Extract the (X, Y) coordinate from the center of the cell holding the provided text.  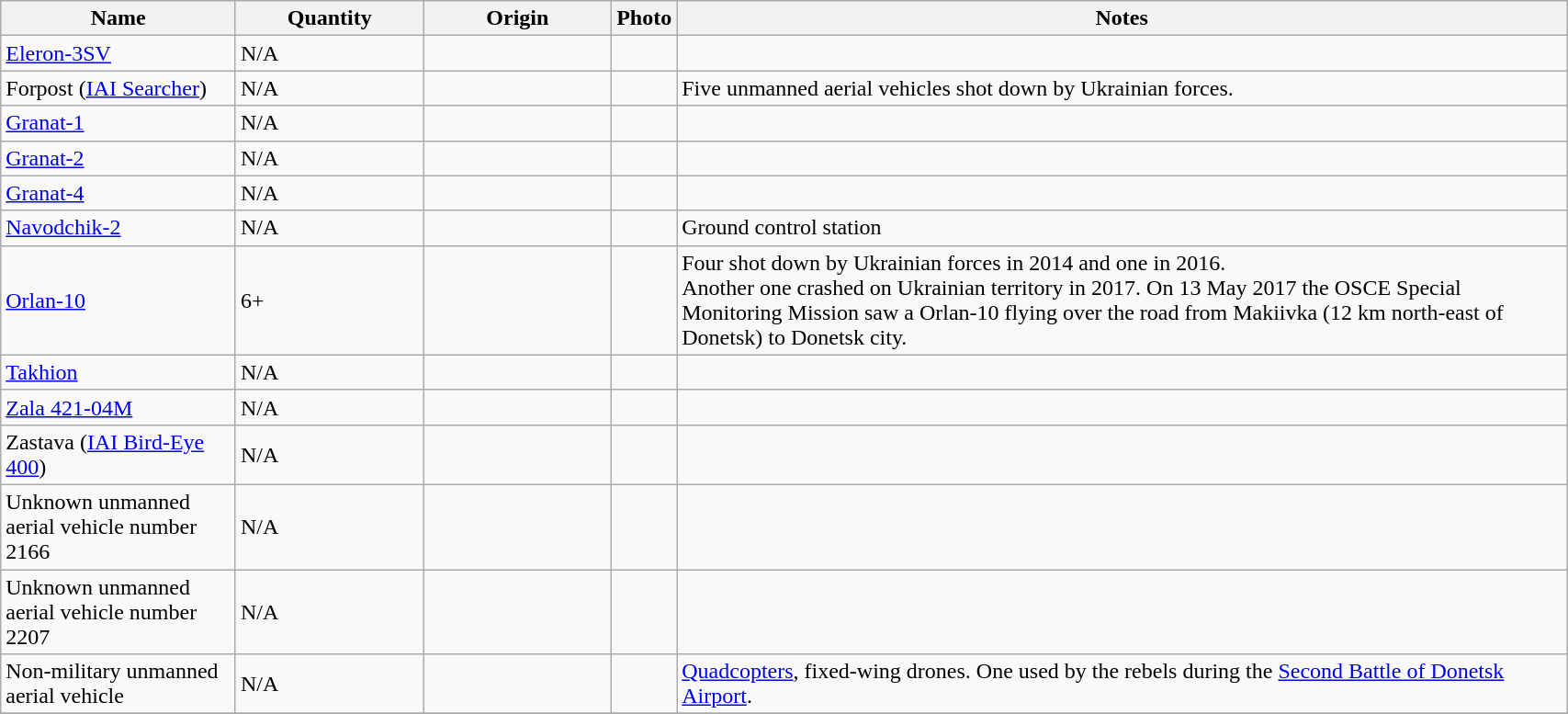
6+ (329, 300)
Origin (518, 18)
Zala 421-04M (118, 407)
Granat-1 (118, 123)
Navodchik-2 (118, 228)
Unknown unmanned aerial vehicle number 2166 (118, 527)
Photo (645, 18)
Orlan-10 (118, 300)
Ground control station (1122, 228)
Forpost (IAI Searcher) (118, 88)
Granat-4 (118, 193)
Five unmanned aerial vehicles shot down by Ukrainian forces. (1122, 88)
Granat-2 (118, 158)
Notes (1122, 18)
Takhion (118, 372)
Unknown unmanned aerial vehicle number 2207 (118, 612)
Non-military unmanned aerial vehicle (118, 684)
Quantity (329, 18)
Quadcopters, fixed-wing drones. One used by the rebels during the Second Battle of Donetsk Airport. (1122, 684)
Name (118, 18)
Eleron-3SV (118, 53)
Zastava (IAI Bird-Eye 400) (118, 454)
